Capture the cell that displays the provided text and extract its (X, Y) central coordinate. 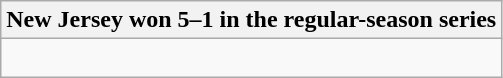
New Jersey won 5–1 in the regular-season series (252, 20)
